Capture the cell that displays the provided text and extract its [X, Y] central coordinate. 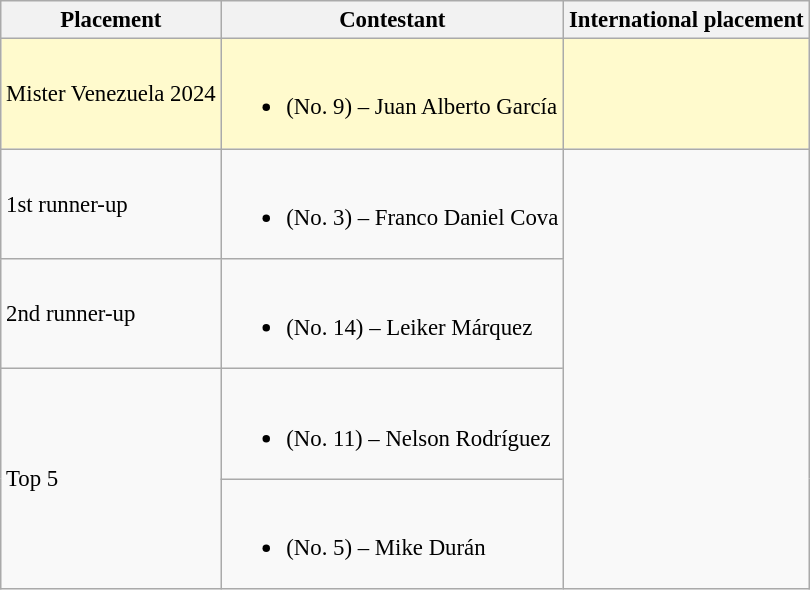
Mister Venezuela 2024 [111, 94]
Contestant [392, 20]
(No. 11) – Nelson Rodríguez [392, 424]
(No. 5) – Mike Durán [392, 534]
1st runner-up [111, 204]
(No. 14) – Leiker Márquez [392, 314]
International placement [686, 20]
(No. 3) – Franco Daniel Cova [392, 204]
2nd runner-up [111, 314]
Top 5 [111, 479]
Placement [111, 20]
(No. 9) – Juan Alberto García [392, 94]
